Extract the [X, Y] coordinate from the center of the cell holding the provided text.  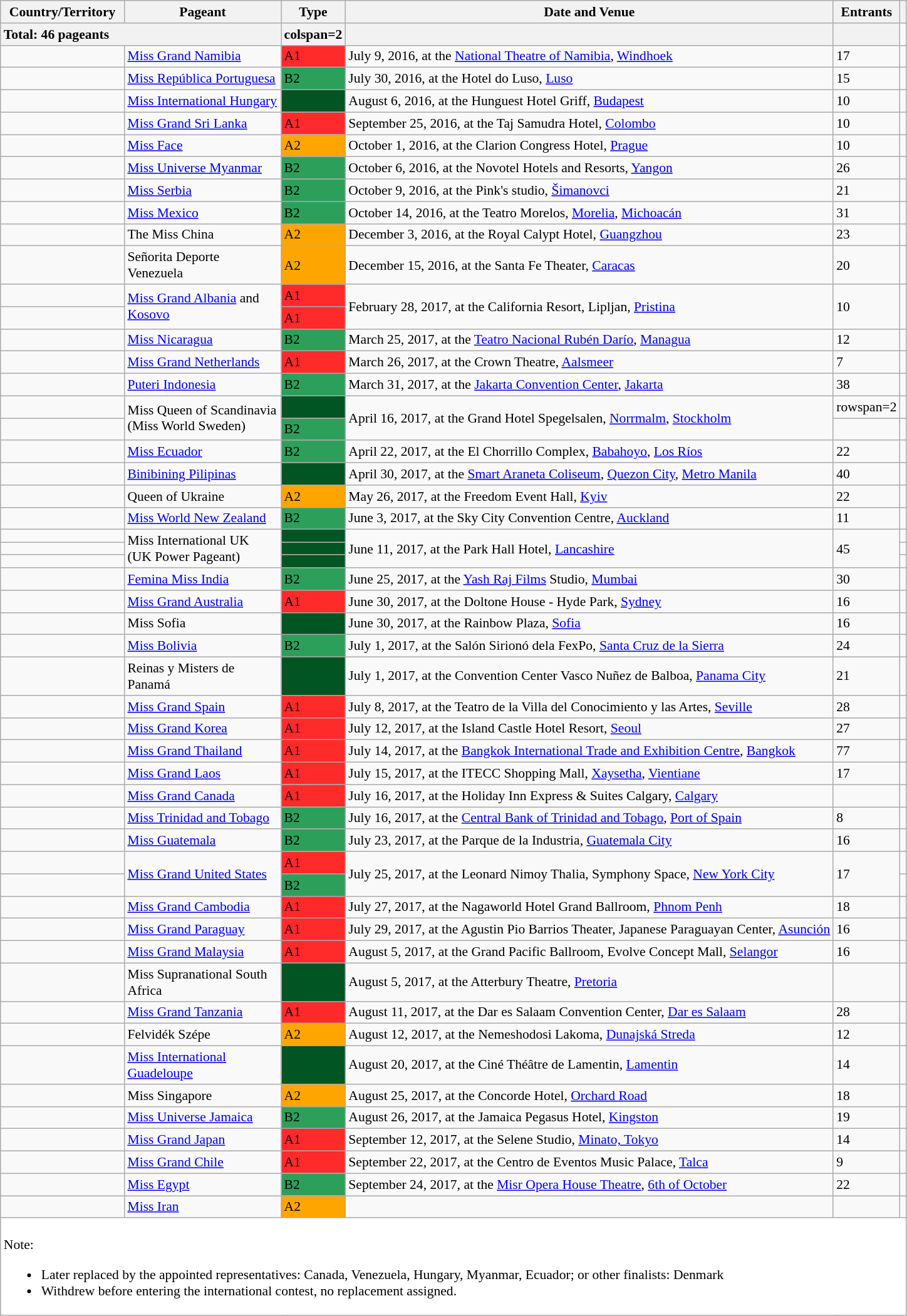
August 5, 2017, at the Grand Pacific Ballroom, Evolve Concept Mall, Selangor [589, 952]
Miss Queen of Scandinavia(Miss World Sweden) [202, 418]
Miss Grand Malaysia [202, 952]
Binibining Pilipinas [202, 474]
August 25, 2017, at the Concorde Hotel, Orchard Road [589, 1096]
24 [866, 646]
Miss Grand Cambodia [202, 907]
Reinas y Misters de Panamá [202, 676]
May 26, 2017, at the Freedom Event Hall, Kyiv [589, 496]
Miss Bolivia [202, 646]
August 26, 2017, at the Jamaica Pegasus Hotel, Kingston [589, 1118]
Queen of Ukraine [202, 496]
Señorita Deporte Venezuela [202, 265]
Miss Face [202, 146]
July 16, 2017, at the Holiday Inn Express & Suites Calgary, Calgary [589, 796]
Miss Iran [202, 1207]
August 11, 2017, at the Dar es Salaam Convention Center, Dar es Salaam [589, 1012]
19 [866, 1118]
Miss Supranational South Africa [202, 982]
colspan=2 [313, 34]
Miss Singapore [202, 1096]
August 5, 2017, at the Atterbury Theatre, Pretoria [589, 982]
Miss World New Zealand [202, 518]
Femina Miss India [202, 579]
June 30, 2017, at the Rainbow Plaza, Sofia [589, 624]
Miss International Guadeloupe [202, 1066]
August 12, 2017, at the Nemeshodosi Lakoma, Dunajská Streda [589, 1035]
Miss Grand Japan [202, 1140]
Miss Mexico [202, 213]
Miss Grand Chile [202, 1163]
Type [313, 12]
July 23, 2017, at the Parque de la Industria, Guatemala City [589, 841]
June 3, 2017, at the Sky City Convention Centre, Auckland [589, 518]
September 12, 2017, at the Selene Studio, Minato, Tokyo [589, 1140]
October 9, 2016, at the Pink's studio, Šimanovci [589, 190]
Country/Territory [63, 12]
Miss Grand Albania and Kosovo [202, 307]
April 30, 2017, at the Smart Araneta Coliseum, Quezon City, Metro Manila [589, 474]
30 [866, 579]
23 [866, 235]
Miss República Portuguesa [202, 79]
October 14, 2016, at the Teatro Morelos, Morelia, Michoacán [589, 213]
9 [866, 1163]
July 27, 2017, at the Nagaworld Hotel Grand Ballroom, Phnom Penh [589, 907]
Pageant [202, 12]
Miss Grand Australia [202, 602]
September 25, 2016, at the Taj Samudra Hotel, Colombo [589, 123]
July 12, 2017, at the Island Castle Hotel Resort, Seoul [589, 729]
rowspan=2 [866, 407]
11 [866, 518]
July 29, 2017, at the Agustin Pio Barrios Theater, Japanese Paraguayan Center, Asunción [589, 930]
Total: 46 pageants [141, 34]
26 [866, 168]
July 15, 2017, at the ITECC Shopping Mall, Xaysetha, Vientiane [589, 774]
The Miss China [202, 235]
July 1, 2017, at the Salón Sirionó dela FexPo, Santa Cruz de la Sierra [589, 646]
August 6, 2016, at the Hunguest Hotel Griff, Budapest [589, 101]
40 [866, 474]
Miss International UK(UK Power Pageant) [202, 548]
Miss Grand Netherlands [202, 362]
July 1, 2017, at the Convention Center Vasco Nuñez de Balboa, Panama City [589, 676]
Miss Grand Spain [202, 707]
Puteri Indonesia [202, 385]
Miss Serbia [202, 190]
Miss Universe Jamaica [202, 1118]
Miss Grand Canada [202, 796]
July 9, 2016, at the National Theatre of Namibia, Windhoek [589, 56]
15 [866, 79]
Miss Grand Thailand [202, 751]
February 28, 2017, at the California Resort, Lipljan, Pristina [589, 307]
July 8, 2017, at the Teatro de la Villa del Conocimiento y las Artes, Seville [589, 707]
45 [866, 548]
31 [866, 213]
September 22, 2017, at the Centro de Eventos Music Palace, Talca [589, 1163]
Miss Grand Namibia [202, 56]
Miss Grand Paraguay [202, 930]
Miss Universe Myanmar [202, 168]
Miss Ecuador [202, 452]
June 30, 2017, at the Doltone House - Hyde Park, Sydney [589, 602]
Miss Grand Korea [202, 729]
Felvidék Szépe [202, 1035]
38 [866, 385]
8 [866, 818]
December 15, 2016, at the Santa Fe Theater, Caracas [589, 265]
Miss Sofia [202, 624]
June 25, 2017, at the Yash Raj Films Studio, Mumbai [589, 579]
Miss Grand United States [202, 874]
December 3, 2016, at the Royal Calypt Hotel, Guangzhou [589, 235]
77 [866, 751]
June 11, 2017, at the Park Hall Hotel, Lancashire [589, 548]
Miss Nicaragua [202, 340]
October 6, 2016, at the Novotel Hotels and Resorts, Yangon [589, 168]
Miss International Hungary [202, 101]
March 26, 2017, at the Crown Theatre, Aalsmeer [589, 362]
Entrants [866, 12]
Miss Egypt [202, 1185]
Miss Grand Sri Lanka [202, 123]
Miss Guatemala [202, 841]
20 [866, 265]
August 20, 2017, at the Ciné Théâtre de Lamentin, Lamentin [589, 1066]
September 24, 2017, at the Misr Opera House Theatre, 6th of October [589, 1185]
April 22, 2017, at the El Chorrillo Complex, Babahoyo, Los Ríos [589, 452]
Miss Grand Tanzania [202, 1012]
7 [866, 362]
March 25, 2017, at the Teatro Nacional Rubén Darío, Managua [589, 340]
July 16, 2017, at the Central Bank of Trinidad and Tobago, Port of Spain [589, 818]
Miss Grand Laos [202, 774]
April 16, 2017, at the Grand Hotel Spegelsalen, Norrmalm, Stockholm [589, 418]
Date and Venue [589, 12]
March 31, 2017, at the Jakarta Convention Center, Jakarta [589, 385]
July 14, 2017, at the Bangkok International Trade and Exhibition Centre, Bangkok [589, 751]
July 30, 2016, at the Hotel do Luso, Luso [589, 79]
Miss Trinidad and Tobago [202, 818]
27 [866, 729]
October 1, 2016, at the Clarion Congress Hotel, Prague [589, 146]
July 25, 2017, at the Leonard Nimoy Thalia, Symphony Space, New York City [589, 874]
